Output the (x, y) coordinate of the center of the cell containing the given text.  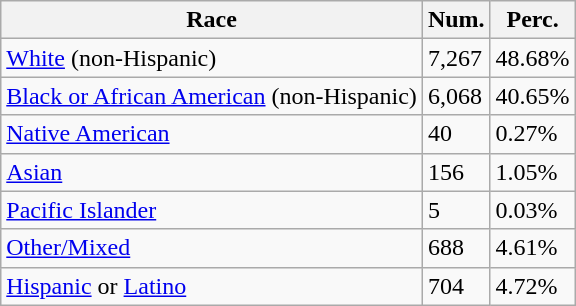
4.61% (532, 248)
White (non-Hispanic) (212, 58)
40 (456, 134)
Hispanic or Latino (212, 286)
Race (212, 20)
704 (456, 286)
156 (456, 172)
Native American (212, 134)
Perc. (532, 20)
Asian (212, 172)
0.03% (532, 210)
Num. (456, 20)
40.65% (532, 96)
0.27% (532, 134)
6,068 (456, 96)
4.72% (532, 286)
Black or African American (non-Hispanic) (212, 96)
688 (456, 248)
48.68% (532, 58)
7,267 (456, 58)
Pacific Islander (212, 210)
Other/Mixed (212, 248)
5 (456, 210)
1.05% (532, 172)
